Identify which cell holds the provided text, then report its (X, Y) central coordinate. 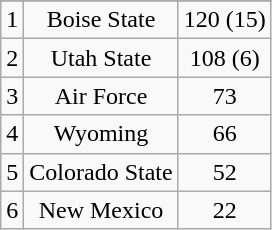
Utah State (101, 58)
1 (12, 20)
6 (12, 210)
Boise State (101, 20)
5 (12, 172)
Colorado State (101, 172)
66 (224, 134)
22 (224, 210)
New Mexico (101, 210)
2 (12, 58)
73 (224, 96)
52 (224, 172)
Wyoming (101, 134)
Air Force (101, 96)
108 (6) (224, 58)
3 (12, 96)
120 (15) (224, 20)
4 (12, 134)
